Output the (x, y) coordinate of the center of the cell containing the given text.  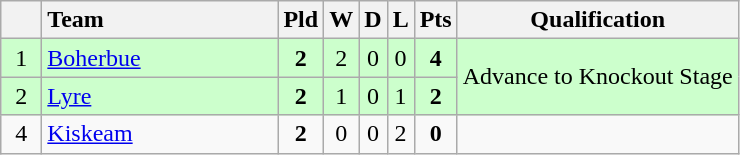
L (400, 20)
Pld (301, 20)
Qualification (598, 20)
Advance to Knockout Stage (598, 77)
Pts (436, 20)
Team (160, 20)
D (373, 20)
Boherbue (160, 58)
Kiskeam (160, 134)
Lyre (160, 96)
W (342, 20)
